From the cell containing the given text, extract its center point as (X, Y) coordinate. 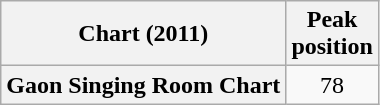
78 (332, 85)
Gaon Singing Room Chart (144, 85)
Peakposition (332, 34)
Chart (2011) (144, 34)
